Determine the [x, y] coordinate at the center of the cell enclosing the given text.  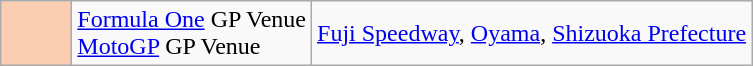
Fuji Speedway, Oyama, Shizuoka Prefecture [532, 34]
Formula One GP VenueMotoGP GP Venue [192, 34]
